Return (x, y) of the center of cell containing provided text 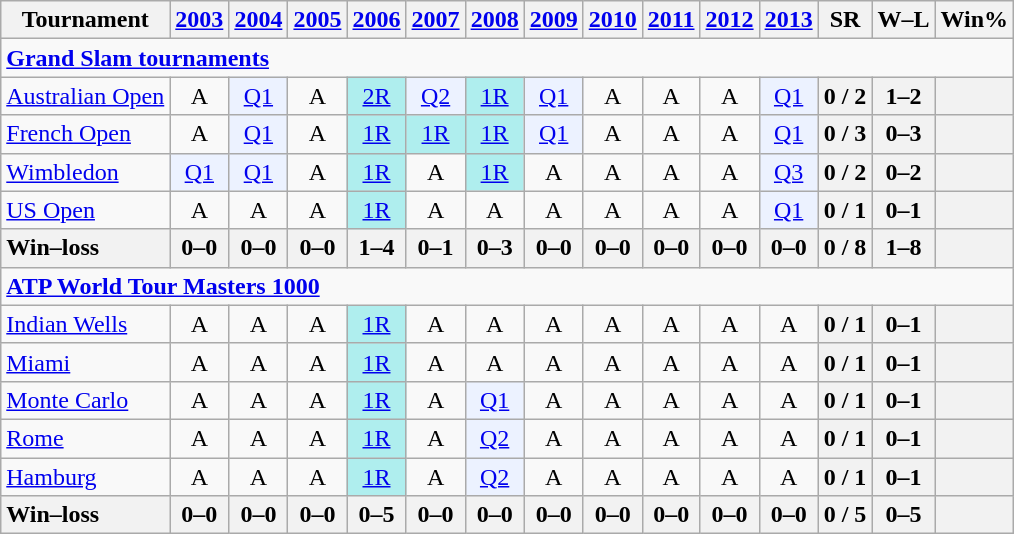
French Open (86, 134)
2005 (318, 20)
2006 (376, 20)
2012 (730, 20)
0–2 (904, 172)
Q3 (788, 172)
2011 (671, 20)
Tournament (86, 20)
Rome (86, 438)
Monte Carlo (86, 400)
Wimbledon (86, 172)
ATP World Tour Masters 1000 (508, 286)
2003 (200, 20)
2010 (612, 20)
Indian Wells (86, 324)
2004 (258, 20)
2R (376, 96)
Hamburg (86, 477)
Australian Open (86, 96)
2013 (788, 20)
US Open (86, 210)
0 / 5 (845, 515)
2009 (554, 20)
0 / 3 (845, 134)
Miami (86, 362)
0 / 8 (845, 248)
Grand Slam tournaments (508, 58)
SR (845, 20)
1–4 (376, 248)
W–L (904, 20)
Win% (974, 20)
1–2 (904, 96)
1–8 (904, 248)
2008 (494, 20)
2007 (436, 20)
